Pinpoint the cell where the given text exists, returning its [x, y] midpoint coordinate. 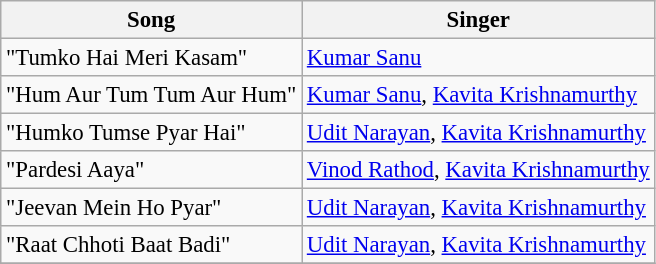
Singer [478, 20]
"Pardesi Aaya" [152, 170]
"Tumko Hai Meri Kasam" [152, 58]
Kumar Sanu [478, 58]
"Jeevan Mein Ho Pyar" [152, 208]
Kumar Sanu, Kavita Krishnamurthy [478, 95]
"Hum Aur Tum Tum Aur Hum" [152, 95]
"Raat Chhoti Baat Badi" [152, 245]
"Humko Tumse Pyar Hai" [152, 133]
Song [152, 20]
Vinod Rathod, Kavita Krishnamurthy [478, 170]
